For the text-containing cell, return its midpoint in (X, Y) coordinate format. 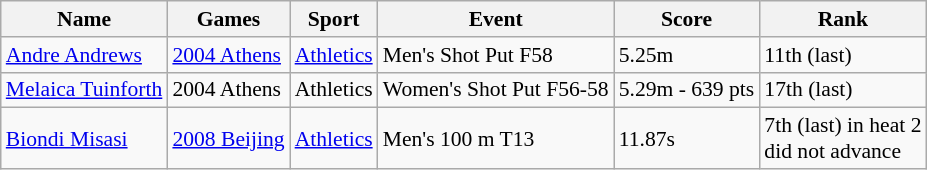
17th (last) (842, 90)
5.29m - 639 pts (687, 90)
Men's Shot Put F58 (496, 55)
Rank (842, 19)
Name (84, 19)
Sport (334, 19)
Games (228, 19)
Biondi Misasi (84, 138)
2008 Beijing (228, 138)
Women's Shot Put F56-58 (496, 90)
Event (496, 19)
Men's 100 m T13 (496, 138)
Andre Andrews (84, 55)
5.25m (687, 55)
Score (687, 19)
Melaica Tuinforth (84, 90)
7th (last) in heat 2did not advance (842, 138)
11.87s (687, 138)
11th (last) (842, 55)
